Determine the [x, y] coordinate at the center of the cell enclosing the given text.  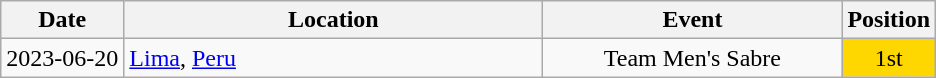
1st [889, 58]
Team Men's Sabre [692, 58]
Lima, Peru [334, 58]
2023-06-20 [62, 58]
Position [889, 20]
Event [692, 20]
Date [62, 20]
Location [334, 20]
